Provide the [x, y] coordinate of the cell's center where the given text is located.  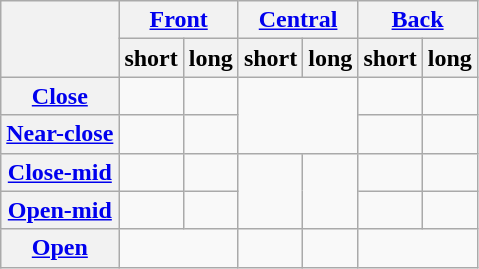
Front [178, 20]
Close-mid [60, 172]
Close [60, 96]
Back [418, 20]
Central [298, 20]
Open-mid [60, 210]
Near-close [60, 134]
Open [60, 248]
